Locate the cell with the specified text and output its [X, Y] center coordinate. 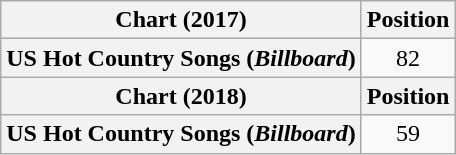
82 [408, 58]
Chart (2017) [181, 20]
59 [408, 134]
Chart (2018) [181, 96]
